Identify which cell holds the provided text, then report its [X, Y] central coordinate. 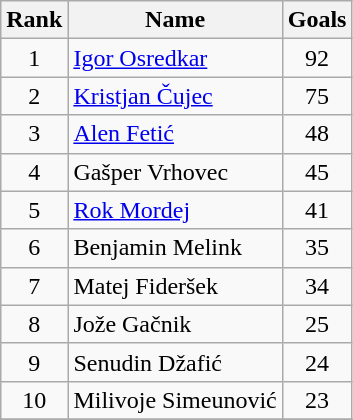
10 [34, 400]
5 [34, 210]
Goals [317, 20]
41 [317, 210]
Milivoje Simeunović [175, 400]
Jože Gačnik [175, 324]
48 [317, 134]
24 [317, 362]
7 [34, 286]
23 [317, 400]
35 [317, 248]
45 [317, 172]
Rok Mordej [175, 210]
6 [34, 248]
25 [317, 324]
8 [34, 324]
Igor Osredkar [175, 58]
Matej Fideršek [175, 286]
9 [34, 362]
3 [34, 134]
Rank [34, 20]
34 [317, 286]
Kristjan Čujec [175, 96]
Benjamin Melink [175, 248]
75 [317, 96]
Gašper Vrhovec [175, 172]
4 [34, 172]
92 [317, 58]
2 [34, 96]
Name [175, 20]
Senudin Džafić [175, 362]
1 [34, 58]
Alen Fetić [175, 134]
